Pinpoint the cell where the given text exists, returning its (x, y) midpoint coordinate. 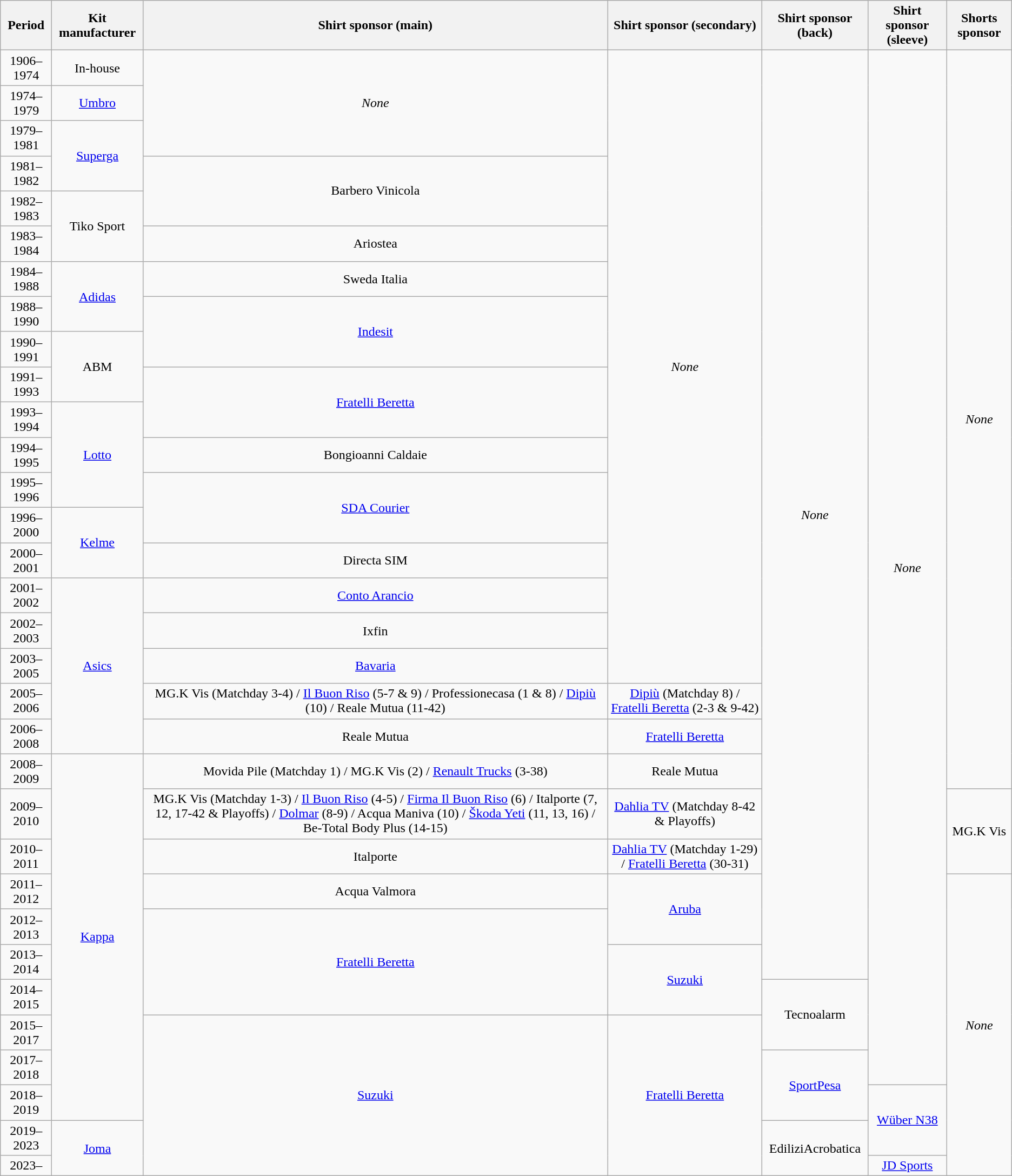
2009–2010 (26, 814)
Conto Arancio (375, 596)
Shirt sponsor (sleeve) (907, 25)
Aruba (684, 909)
EdiliziAcrobatica (815, 1148)
2010–2011 (26, 856)
Kelme (97, 543)
1994–1995 (26, 454)
Dipiù (Matchday 8) / Fratelli Beretta (2-3 & 9-42) (684, 701)
Movida Pile (Matchday 1) / MG.K Vis (2) / Renault Trucks (3-38) (375, 771)
Barbero Vinicola (375, 191)
Italporte (375, 856)
Asics (97, 666)
Indesit (375, 331)
Shirt sponsor (back) (815, 25)
Directa SIM (375, 560)
Superga (97, 156)
2023– (26, 1166)
Sweda Italia (375, 279)
2018–2019 (26, 1103)
2001–2002 (26, 596)
MG.K Vis (Matchday 3-4) / Il Buon Riso (5-7 & 9) / Professionecasa (1 & 8) / Dipiù (10) / Reale Mutua (11-42) (375, 701)
SportPesa (815, 1085)
Shirt sponsor (main) (375, 25)
2017–2018 (26, 1067)
Dahlia TV (Matchday 8-42 & Playoffs) (684, 814)
Kit manufacturer (97, 25)
2012–2013 (26, 927)
1981–1982 (26, 173)
2006–2008 (26, 736)
1988–1990 (26, 314)
1984–1988 (26, 279)
1995–1996 (26, 490)
1991–1993 (26, 384)
2000–2001 (26, 560)
Tecnoalarm (815, 1014)
Lotto (97, 454)
JD Sports (907, 1166)
1982–1983 (26, 209)
2005–2006 (26, 701)
Bavaria (375, 666)
2015–2017 (26, 1032)
2014–2015 (26, 997)
2003–2005 (26, 666)
SDA Courier (375, 508)
1906–1974 (26, 68)
Umbro (97, 103)
Acqua Valmora (375, 891)
Ariostea (375, 243)
Dahlia TV (Matchday 1-29) / Fratelli Beretta (30-31) (684, 856)
Joma (97, 1148)
1974–1979 (26, 103)
MG.K Vis (979, 832)
Shirt sponsor (secondary) (684, 25)
1990–1991 (26, 349)
Kappa (97, 937)
Period (26, 25)
Bongioanni Caldaie (375, 454)
2008–2009 (26, 771)
Adidas (97, 296)
Ixfin (375, 630)
1993–1994 (26, 420)
1996–2000 (26, 526)
2019–2023 (26, 1138)
2002–2003 (26, 630)
In-house (97, 68)
1983–1984 (26, 243)
2011–2012 (26, 891)
Tiko Sport (97, 226)
2013–2014 (26, 961)
1979–1981 (26, 138)
Shorts sponsor (979, 25)
ABM (97, 367)
Wüber N38 (907, 1120)
